From the cell containing the given text, extract its center point as (X, Y) coordinate. 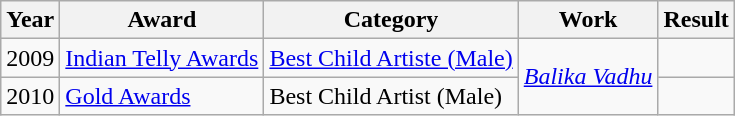
Result (696, 20)
Award (162, 20)
2009 (30, 58)
Year (30, 20)
Best Child Artiste (Male) (391, 58)
Balika Vadhu (588, 77)
Work (588, 20)
2010 (30, 96)
Best Child Artist (Male) (391, 96)
Category (391, 20)
Indian Telly Awards (162, 58)
Gold Awards (162, 96)
